Output the (x, y) coordinate of the center of the cell containing the given text.  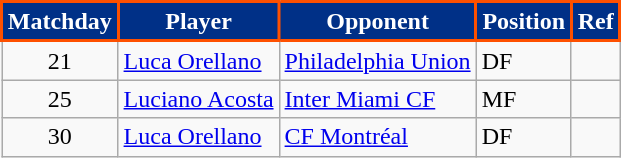
30 (60, 137)
Ref (596, 22)
Philadelphia Union (378, 60)
Inter Miami CF (378, 99)
Luciano Acosta (198, 99)
Player (198, 22)
Opponent (378, 22)
21 (60, 60)
25 (60, 99)
Position (524, 22)
Matchday (60, 22)
MF (524, 99)
CF Montréal (378, 137)
